Capture the cell that displays the provided text and extract its (x, y) central coordinate. 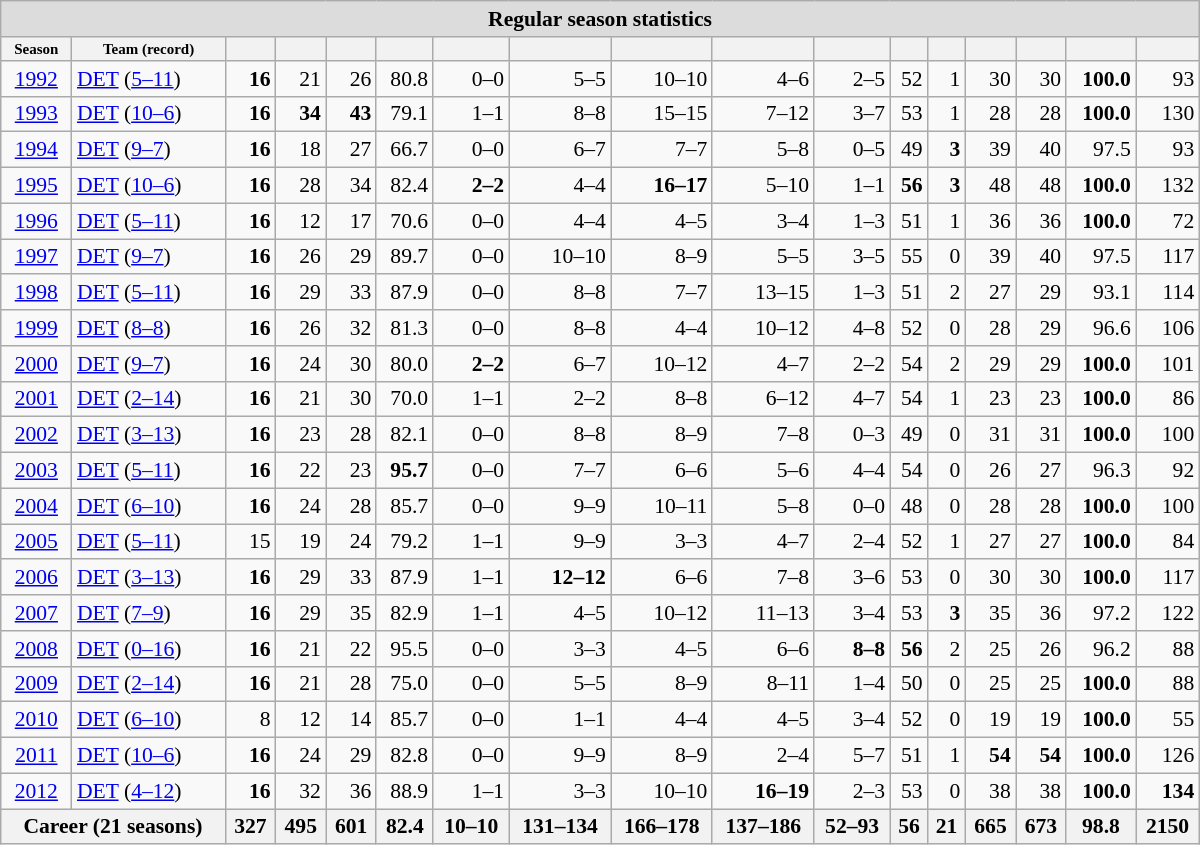
3–7 (852, 114)
495 (301, 826)
166–178 (662, 826)
2150 (1168, 826)
17 (351, 221)
14 (351, 720)
132 (1168, 185)
3–6 (852, 577)
80.0 (404, 363)
1997 (36, 256)
4–8 (852, 328)
5–6 (763, 470)
72 (1168, 221)
13–15 (763, 292)
2006 (36, 577)
7–12 (763, 114)
2000 (36, 363)
79.1 (404, 114)
82.8 (404, 755)
DET (7–9) (148, 613)
66.7 (404, 150)
2005 (36, 542)
2007 (36, 613)
16–17 (662, 185)
75.0 (404, 684)
665 (990, 826)
1994 (36, 150)
8–11 (763, 684)
DET (0–16) (148, 648)
1998 (36, 292)
1999 (36, 328)
95.5 (404, 648)
1992 (36, 78)
2004 (36, 506)
101 (1168, 363)
70.6 (404, 221)
86 (1168, 399)
2009 (36, 684)
10–11 (662, 506)
15 (250, 542)
327 (250, 826)
18 (301, 150)
2001 (36, 399)
82.9 (404, 613)
52–93 (852, 826)
2008 (36, 648)
97.2 (1101, 613)
Career (21 seasons) (113, 826)
15–15 (662, 114)
82.1 (404, 435)
1993 (36, 114)
106 (1168, 328)
50 (909, 684)
DET (4–12) (148, 791)
5–10 (763, 185)
79.2 (404, 542)
Season (36, 48)
89.7 (404, 256)
126 (1168, 755)
16–19 (763, 791)
5–7 (852, 755)
1–4 (852, 684)
Team (record) (148, 48)
1995 (36, 185)
88.9 (404, 791)
Regular season statistics (600, 19)
96.2 (1101, 648)
43 (351, 114)
84 (1168, 542)
114 (1168, 292)
96.6 (1101, 328)
2011 (36, 755)
2003 (36, 470)
12–12 (560, 577)
DET (8–8) (148, 328)
137–186 (763, 826)
6–12 (763, 399)
2012 (36, 791)
95.7 (404, 470)
2–3 (852, 791)
8 (250, 720)
2010 (36, 720)
11–13 (763, 613)
130 (1168, 114)
96.3 (1101, 470)
92 (1168, 470)
601 (351, 826)
3–5 (852, 256)
2–5 (852, 78)
0–5 (852, 150)
80.8 (404, 78)
2002 (36, 435)
93.1 (1101, 292)
1996 (36, 221)
0–3 (852, 435)
131–134 (560, 826)
98.8 (1101, 826)
673 (1041, 826)
81.3 (404, 328)
4–6 (763, 78)
122 (1168, 613)
134 (1168, 791)
70.0 (404, 399)
